For the text-containing cell, return its midpoint in [x, y] coordinate format. 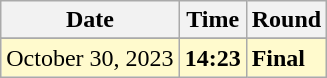
Time [212, 20]
Round [286, 20]
October 30, 2023 [90, 58]
14:23 [212, 58]
Final [286, 58]
Date [90, 20]
